From the cell containing the given text, extract its center point as (X, Y) coordinate. 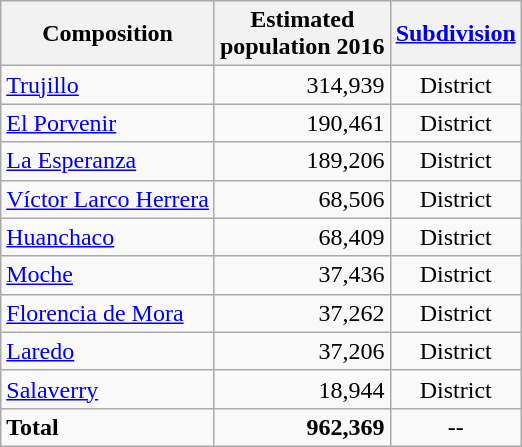
37,436 (302, 275)
18,944 (302, 389)
Estimated population 2016 (302, 34)
Florencia de Mora (108, 313)
Víctor Larco Herrera (108, 199)
Trujillo (108, 85)
962,369 (302, 427)
La Esperanza (108, 161)
Composition (108, 34)
314,939 (302, 85)
68,409 (302, 237)
37,206 (302, 351)
Salaverry (108, 389)
190,461 (302, 123)
El Porvenir (108, 123)
Huanchaco (108, 237)
-- (456, 427)
37,262 (302, 313)
Laredo (108, 351)
Subdivision (456, 34)
189,206 (302, 161)
Moche (108, 275)
Total (108, 427)
68,506 (302, 199)
